Determine the [x, y] coordinate at the center of the cell enclosing the given text.  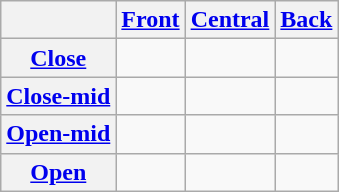
Back [306, 20]
Central [230, 20]
Close [58, 58]
Open-mid [58, 134]
Close-mid [58, 96]
Front [150, 20]
Open [58, 172]
